Extract the (x, y) coordinate from the center of the cell holding the provided text.  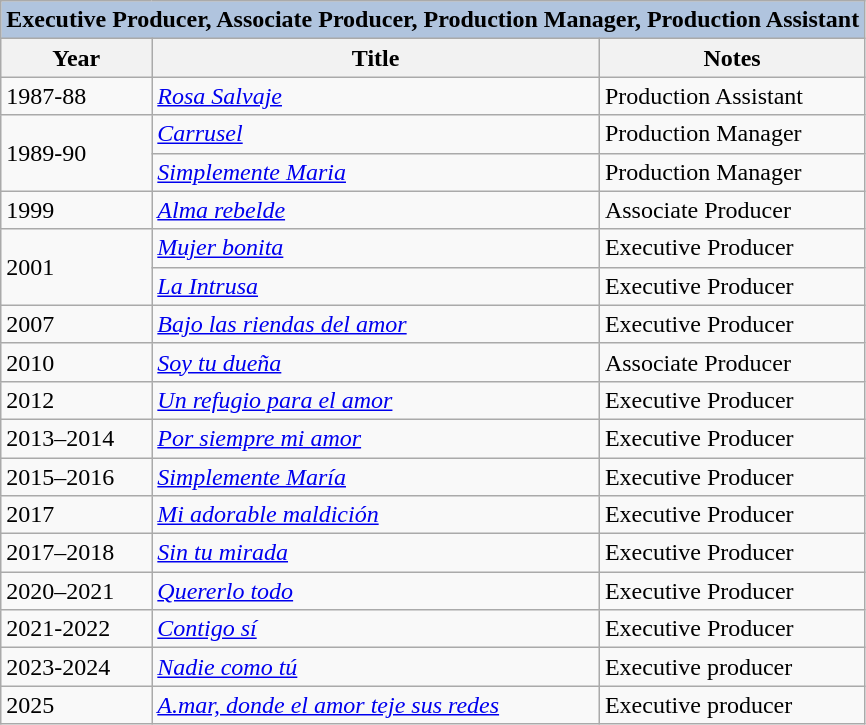
1999 (76, 210)
Production Assistant (732, 96)
2015–2016 (76, 477)
Soy tu dueña (376, 362)
Year (76, 58)
2007 (76, 324)
2012 (76, 400)
Carrusel (376, 134)
Simplemente María (376, 477)
2025 (76, 705)
Rosa Salvaje (376, 96)
1989-90 (76, 153)
2017–2018 (76, 553)
Bajo las riendas del amor (376, 324)
Contigo sí (376, 629)
Mujer bonita (376, 248)
2013–2014 (76, 438)
A.mar, donde el amor teje sus redes (376, 705)
Notes (732, 58)
Executive Producer, Associate Producer, Production Manager, Production Assistant (433, 20)
La Intrusa (376, 286)
Title (376, 58)
Simplemente Maria (376, 172)
Nadie como tú (376, 667)
2023-2024 (76, 667)
Alma rebelde (376, 210)
Quererlo todo (376, 591)
Por siempre mi amor (376, 438)
Sin tu mirada (376, 553)
1987-88 (76, 96)
2017 (76, 515)
2010 (76, 362)
Un refugio para el amor (376, 400)
2001 (76, 267)
2021-2022 (76, 629)
2020–2021 (76, 591)
Mi adorable maldición (376, 515)
